Extract the (x, y) coordinate from the center of the cell holding the provided text.  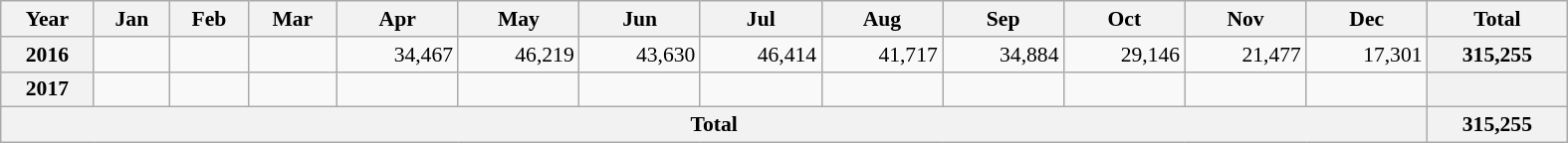
2016 (48, 55)
46,414 (761, 55)
Mar (293, 19)
43,630 (640, 55)
21,477 (1245, 55)
17,301 (1367, 55)
Jul (761, 19)
Year (48, 19)
Feb (209, 19)
Nov (1245, 19)
34,884 (1004, 55)
29,146 (1124, 55)
Apr (397, 19)
Jan (131, 19)
Dec (1367, 19)
46,219 (519, 55)
Oct (1124, 19)
Aug (882, 19)
2017 (48, 89)
Sep (1004, 19)
41,717 (882, 55)
Jun (640, 19)
34,467 (397, 55)
May (519, 19)
